Return the [x, y] coordinate for the center point of the cell that contains the specified text.  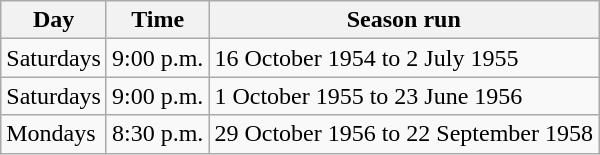
Season run [404, 20]
Mondays [54, 134]
1 October 1955 to 23 June 1956 [404, 96]
Day [54, 20]
8:30 p.m. [157, 134]
16 October 1954 to 2 July 1955 [404, 58]
Time [157, 20]
29 October 1956 to 22 September 1958 [404, 134]
